Determine the [x, y] coordinate at the center of the cell enclosing the given text.  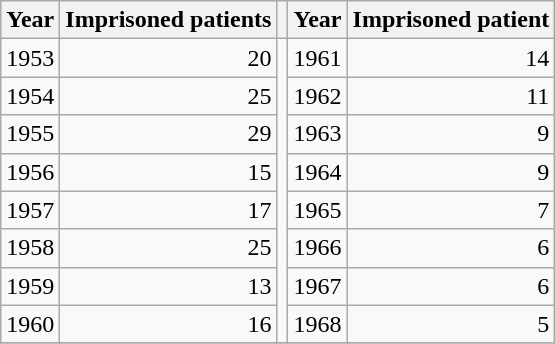
13 [168, 286]
1953 [30, 58]
14 [451, 58]
Imprisoned patient [451, 20]
1968 [318, 324]
Imprisoned patients [168, 20]
1956 [30, 172]
5 [451, 324]
1967 [318, 286]
1960 [30, 324]
1965 [318, 210]
1958 [30, 248]
29 [168, 134]
1964 [318, 172]
7 [451, 210]
1955 [30, 134]
1962 [318, 96]
17 [168, 210]
1963 [318, 134]
11 [451, 96]
16 [168, 324]
1961 [318, 58]
1966 [318, 248]
1957 [30, 210]
1959 [30, 286]
1954 [30, 96]
20 [168, 58]
15 [168, 172]
